Identify which cell holds the provided text, then report its [X, Y] central coordinate. 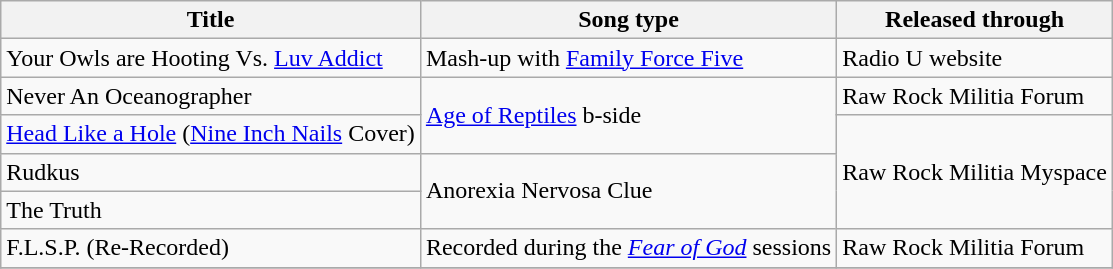
Head Like a Hole (Nine Inch Nails Cover) [211, 134]
Rudkus [211, 172]
Released through [975, 20]
Anorexia Nervosa Clue [628, 191]
Age of Reptiles b-side [628, 115]
Title [211, 20]
F.L.S.P. (Re-Recorded) [211, 248]
Never An Oceanographer [211, 96]
Radio U website [975, 58]
Recorded during the Fear of God sessions [628, 248]
Your Owls are Hooting Vs. Luv Addict [211, 58]
Raw Rock Militia Myspace [975, 172]
The Truth [211, 210]
Mash-up with Family Force Five [628, 58]
Song type [628, 20]
